Output the (X, Y) coordinate of the center of the cell containing the given text.  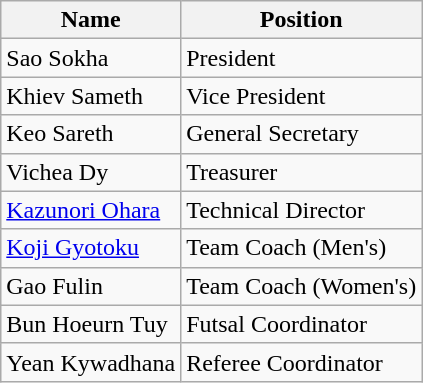
Yean Kywadhana (91, 362)
Referee Coordinator (302, 362)
Gao Fulin (91, 286)
Sao Sokha (91, 58)
Keo Sareth (91, 134)
Futsal Coordinator (302, 324)
Vichea Dy (91, 172)
Kazunori Ohara (91, 210)
Koji Gyotoku (91, 248)
Team Coach (Men's) (302, 248)
Treasurer (302, 172)
Name (91, 20)
Khiev Sameth (91, 96)
Bun Hoeurn Tuy (91, 324)
Position (302, 20)
President (302, 58)
Team Coach (Women's) (302, 286)
Technical Director (302, 210)
Vice President (302, 96)
General Secretary (302, 134)
